Detect which cell encompasses the target text, then output its (x, y) center coordinate. 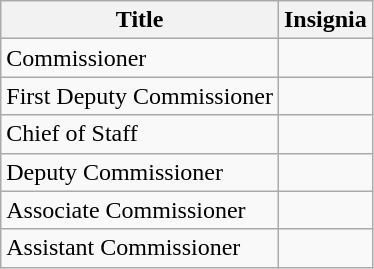
Chief of Staff (140, 134)
Associate Commissioner (140, 210)
Title (140, 20)
Insignia (325, 20)
Assistant Commissioner (140, 248)
First Deputy Commissioner (140, 96)
Deputy Commissioner (140, 172)
Commissioner (140, 58)
